Provide the [X, Y] coordinate of the cell's center where the given text is located.  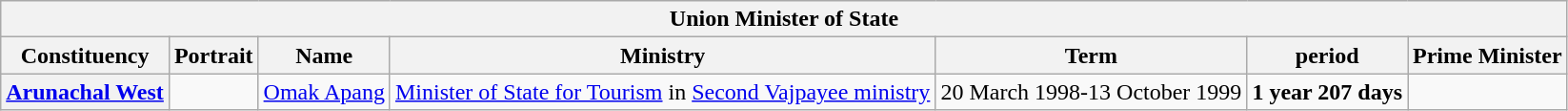
period [1328, 55]
Prime Minister [1488, 55]
Union Minister of State [784, 19]
Term [1092, 55]
1 year 207 days [1328, 92]
Arunachal West [86, 92]
20 March 1998-13 October 1999 [1092, 92]
Constituency [86, 55]
Name [324, 55]
Minister of State for Tourism in Second Vajpayee ministry [662, 92]
Omak Apang [324, 92]
Ministry [662, 55]
Portrait [213, 55]
